Output the [X, Y] coordinate of the center of the cell containing the given text.  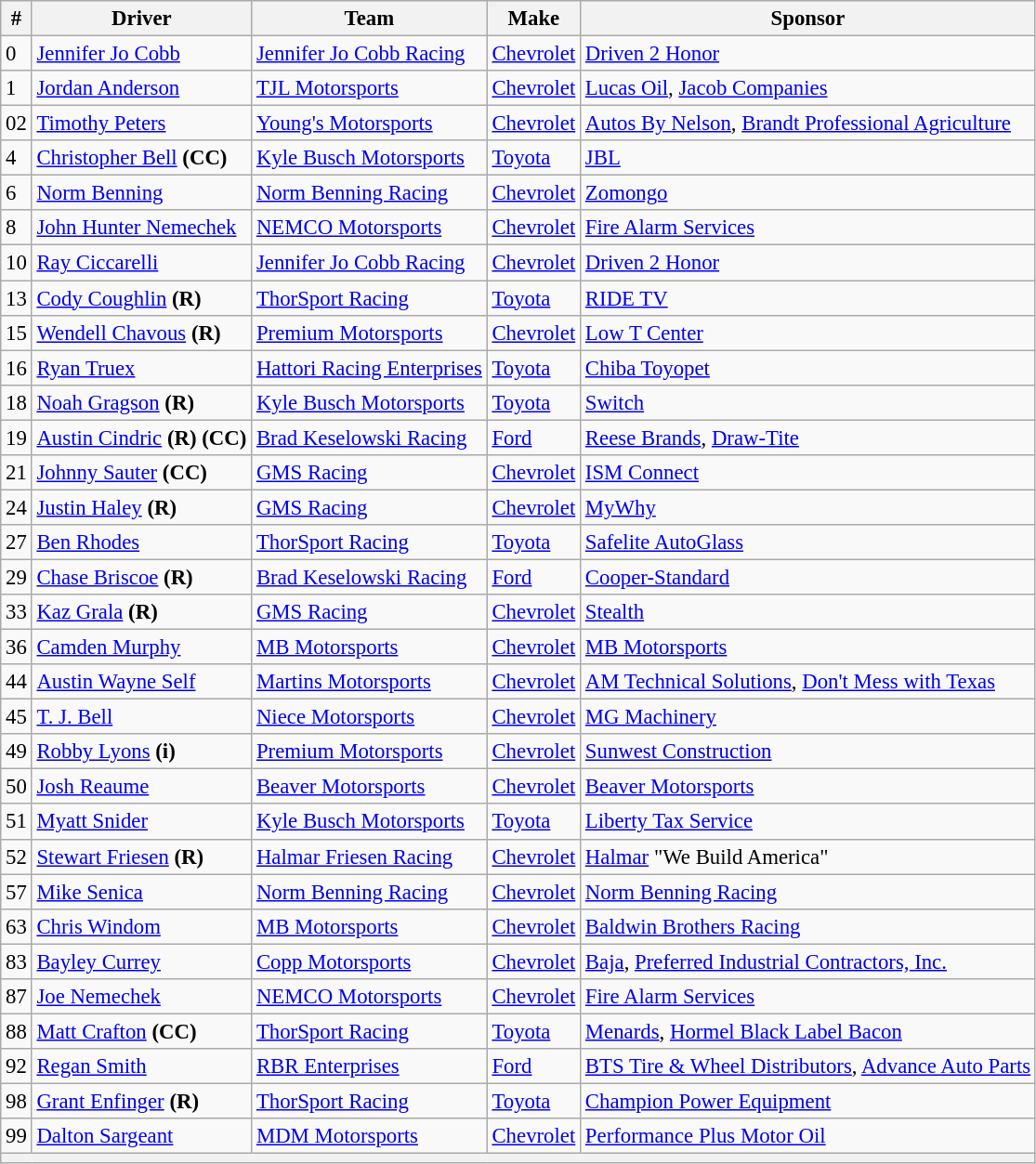
Timothy Peters [141, 124]
Chase Briscoe (R) [141, 577]
Young's Motorsports [370, 124]
Chris Windom [141, 926]
51 [17, 822]
Zomongo [808, 193]
ISM Connect [808, 473]
Grant Enfinger (R) [141, 1101]
63 [17, 926]
Jordan Anderson [141, 88]
88 [17, 1031]
Bayley Currey [141, 961]
1 [17, 88]
MG Machinery [808, 717]
Camden Murphy [141, 647]
Johnny Sauter (CC) [141, 473]
24 [17, 507]
Sponsor [808, 19]
RIDE TV [808, 298]
Ray Ciccarelli [141, 263]
Performance Plus Motor Oil [808, 1136]
Cody Coughlin (R) [141, 298]
Mike Senica [141, 892]
33 [17, 612]
44 [17, 682]
45 [17, 717]
TJL Motorsports [370, 88]
Champion Power Equipment [808, 1101]
Austin Cindric (R) (CC) [141, 438]
Baja, Preferred Industrial Contractors, Inc. [808, 961]
Copp Motorsports [370, 961]
8 [17, 228]
15 [17, 333]
JBL [808, 158]
Safelite AutoGlass [808, 543]
Dalton Sargeant [141, 1136]
Autos By Nelson, Brandt Professional Agriculture [808, 124]
83 [17, 961]
99 [17, 1136]
Kaz Grala (R) [141, 612]
Noah Gragson (R) [141, 402]
98 [17, 1101]
02 [17, 124]
Team [370, 19]
Jennifer Jo Cobb [141, 54]
10 [17, 263]
Stealth [808, 612]
Low T Center [808, 333]
# [17, 19]
Austin Wayne Self [141, 682]
87 [17, 997]
Lucas Oil, Jacob Companies [808, 88]
6 [17, 193]
Justin Haley (R) [141, 507]
92 [17, 1066]
Sunwest Construction [808, 752]
Menards, Hormel Black Label Bacon [808, 1031]
57 [17, 892]
Regan Smith [141, 1066]
BTS Tire & Wheel Distributors, Advance Auto Parts [808, 1066]
13 [17, 298]
AM Technical Solutions, Don't Mess with Texas [808, 682]
Cooper-Standard [808, 577]
49 [17, 752]
Martins Motorsports [370, 682]
4 [17, 158]
19 [17, 438]
0 [17, 54]
Stewart Friesen (R) [141, 857]
Niece Motorsports [370, 717]
Hattori Racing Enterprises [370, 368]
Reese Brands, Draw-Tite [808, 438]
50 [17, 787]
18 [17, 402]
Driver [141, 19]
Christopher Bell (CC) [141, 158]
36 [17, 647]
27 [17, 543]
MyWhy [808, 507]
Switch [808, 402]
RBR Enterprises [370, 1066]
Liberty Tax Service [808, 822]
Myatt Snider [141, 822]
16 [17, 368]
Josh Reaume [141, 787]
Robby Lyons (i) [141, 752]
Wendell Chavous (R) [141, 333]
Baldwin Brothers Racing [808, 926]
T. J. Bell [141, 717]
52 [17, 857]
John Hunter Nemechek [141, 228]
Joe Nemechek [141, 997]
MDM Motorsports [370, 1136]
Ryan Truex [141, 368]
Chiba Toyopet [808, 368]
Norm Benning [141, 193]
29 [17, 577]
Make [533, 19]
Matt Crafton (CC) [141, 1031]
Ben Rhodes [141, 543]
21 [17, 473]
Halmar Friesen Racing [370, 857]
Halmar "We Build America" [808, 857]
